Find where the given text appears and provide that cell's center as (X, Y) coordinate. 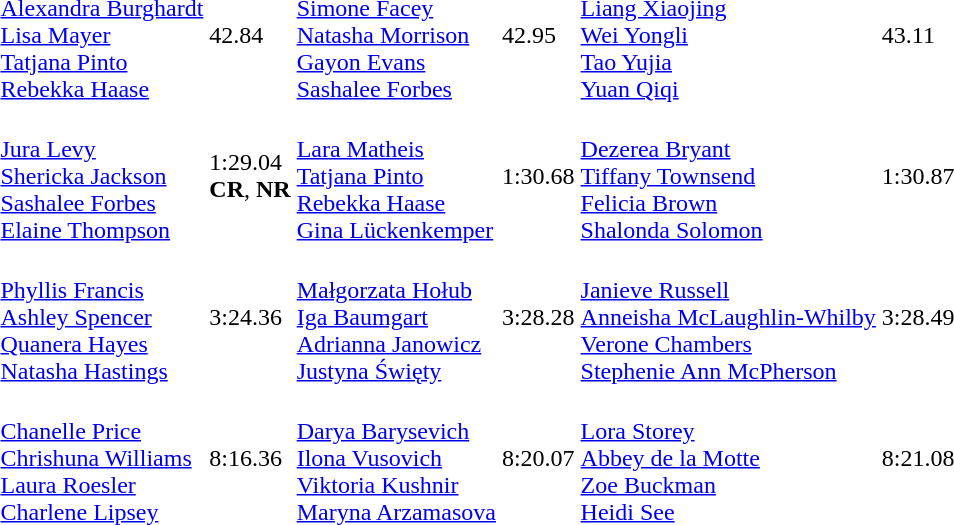
1:29.04CR, NR (250, 176)
3:24.36 (250, 317)
Małgorzata HołubIga BaumgartAdrianna JanowiczJustyna Święty (396, 317)
3:28.28 (538, 317)
Janieve RussellAnneisha McLaughlin-WhilbyVerone ChambersStephenie Ann McPherson (728, 317)
Dezerea BryantTiffany TownsendFelicia BrownShalonda Solomon (728, 176)
1:30.68 (538, 176)
Lara MatheisTatjana PintoRebekka HaaseGina Lückenkemper (396, 176)
